Capture the cell that displays the provided text and extract its [X, Y] central coordinate. 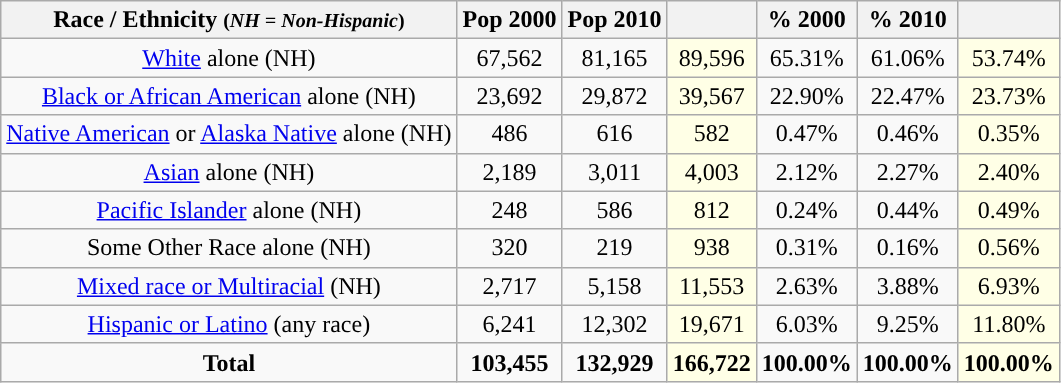
% 2000 [806, 20]
4,003 [712, 172]
5,158 [614, 286]
2,189 [510, 172]
9.25% [908, 324]
Hispanic or Latino (any race) [229, 324]
0.16% [908, 248]
Total [229, 362]
582 [712, 134]
12,302 [614, 324]
6.03% [806, 324]
0.49% [1008, 210]
103,455 [510, 362]
19,671 [712, 324]
0.24% [806, 210]
0.31% [806, 248]
23,692 [510, 96]
0.56% [1008, 248]
22.47% [908, 96]
2,717 [510, 286]
6.93% [1008, 286]
% 2010 [908, 20]
Asian alone (NH) [229, 172]
3,011 [614, 172]
Black or African American alone (NH) [229, 96]
219 [614, 248]
67,562 [510, 58]
2.27% [908, 172]
39,567 [712, 96]
22.90% [806, 96]
132,929 [614, 362]
0.35% [1008, 134]
248 [510, 210]
6,241 [510, 324]
486 [510, 134]
0.47% [806, 134]
320 [510, 248]
0.46% [908, 134]
2.40% [1008, 172]
Race / Ethnicity (NH = Non-Hispanic) [229, 20]
65.31% [806, 58]
2.63% [806, 286]
0.44% [908, 210]
Some Other Race alone (NH) [229, 248]
3.88% [908, 286]
89,596 [712, 58]
2.12% [806, 172]
White alone (NH) [229, 58]
29,872 [614, 96]
938 [712, 248]
61.06% [908, 58]
616 [614, 134]
11,553 [712, 286]
586 [614, 210]
53.74% [1008, 58]
Pacific Islander alone (NH) [229, 210]
Native American or Alaska Native alone (NH) [229, 134]
23.73% [1008, 96]
11.80% [1008, 324]
Pop 2000 [510, 20]
166,722 [712, 362]
81,165 [614, 58]
Mixed race or Multiracial (NH) [229, 286]
812 [712, 210]
Pop 2010 [614, 20]
